From the cell containing the given text, extract its center point as (X, Y) coordinate. 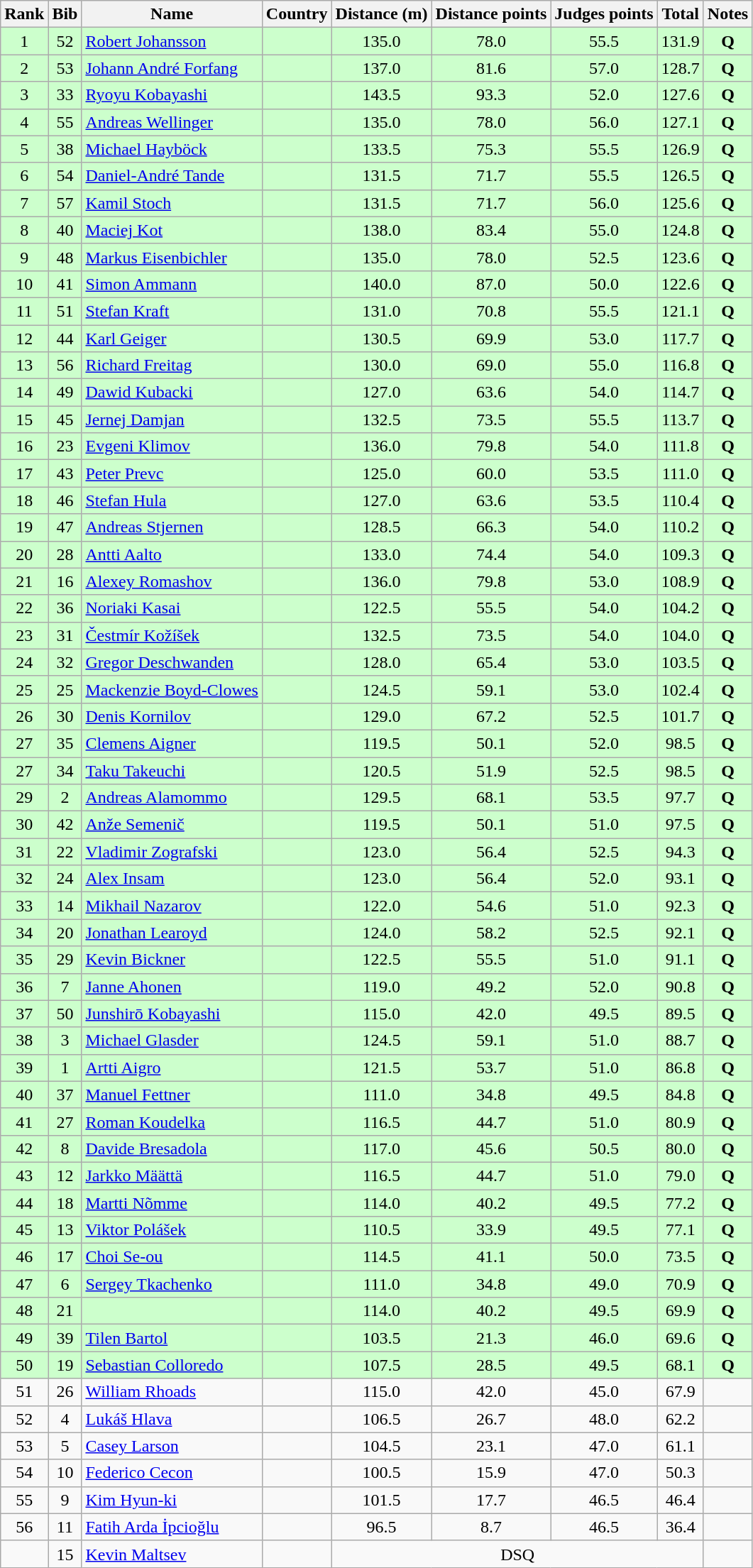
104.0 (680, 635)
54.6 (491, 906)
Distance points (491, 14)
131.0 (382, 311)
Daniel-André Tande (172, 176)
117.0 (382, 1148)
67.9 (680, 1392)
Janne Ahonen (172, 987)
131.9 (680, 41)
Anže Semenič (172, 825)
Lukáš Hlava (172, 1419)
62.2 (680, 1419)
15.9 (491, 1473)
91.1 (680, 960)
143.5 (382, 95)
97.7 (680, 798)
106.5 (382, 1419)
51.9 (491, 770)
Country (297, 14)
77.1 (680, 1230)
Manuel Fettner (172, 1095)
138.0 (382, 230)
114.7 (680, 393)
101.5 (382, 1500)
126.9 (680, 149)
Jernej Damjan (172, 420)
Taku Takeuchi (172, 770)
119.0 (382, 987)
127.6 (680, 95)
DSQ (517, 1554)
49.2 (491, 987)
128.5 (382, 527)
133.5 (382, 149)
57 (65, 203)
81.6 (491, 68)
128.0 (382, 662)
Junshirō Kobayashi (172, 1014)
100.5 (382, 1473)
93.1 (680, 879)
125.6 (680, 203)
Johann André Forfang (172, 68)
101.7 (680, 716)
133.0 (382, 554)
70.8 (491, 311)
92.3 (680, 906)
125.0 (382, 473)
Gregor Deschwanden (172, 662)
Bib (65, 14)
Distance (m) (382, 14)
Kim Hyun-ki (172, 1500)
Stefan Kraft (172, 311)
Choi Se-ou (172, 1257)
61.1 (680, 1446)
58.2 (491, 933)
117.7 (680, 339)
Total (680, 14)
28 (65, 554)
127.1 (680, 122)
Clemens Aigner (172, 743)
110.4 (680, 500)
36.4 (680, 1527)
124.0 (382, 933)
94.3 (680, 852)
129.0 (382, 716)
45.0 (604, 1392)
Jarkko Määttä (172, 1175)
Richard Freitag (172, 366)
Kevin Bickner (172, 960)
Kamil Stoch (172, 203)
88.7 (680, 1041)
67.2 (491, 716)
113.7 (680, 420)
92.1 (680, 933)
126.5 (680, 176)
109.3 (680, 554)
Karl Geiger (172, 339)
96.5 (382, 1527)
137.0 (382, 68)
123.6 (680, 257)
87.0 (491, 284)
8.7 (491, 1527)
69.6 (680, 1338)
129.5 (382, 798)
Ryoyu Kobayashi (172, 95)
Jonathan Learoyd (172, 933)
90.8 (680, 987)
Alexey Romashov (172, 581)
Sergey Tkachenko (172, 1284)
Kevin Maltsev (172, 1554)
Denis Kornilov (172, 716)
Artti Aigro (172, 1068)
48.0 (604, 1419)
121.5 (382, 1068)
Casey Larson (172, 1446)
49.0 (604, 1284)
50.5 (604, 1148)
Andreas Stjernen (172, 527)
122.6 (680, 284)
Fatih Arda İpcioğlu (172, 1527)
Maciej Kot (172, 230)
41.1 (491, 1257)
Alex Insam (172, 879)
80.9 (680, 1122)
Andreas Wellinger (172, 122)
45.6 (491, 1148)
93.3 (491, 95)
111.8 (680, 446)
110.5 (382, 1230)
Notes (727, 14)
Peter Prevc (172, 473)
69.0 (491, 366)
108.9 (680, 581)
Vladimir Zografski (172, 852)
Judges points (604, 14)
23.1 (491, 1446)
75.3 (491, 149)
79.0 (680, 1175)
Markus Eisenbichler (172, 257)
Robert Johansson (172, 41)
66.3 (491, 527)
110.2 (680, 527)
Mackenzie Boyd-Clowes (172, 689)
26.7 (491, 1419)
130.5 (382, 339)
28.5 (491, 1365)
Andreas Alamommo (172, 798)
Sebastian Colloredo (172, 1365)
Federico Cecon (172, 1473)
Evgeni Klimov (172, 446)
114.5 (382, 1257)
Martti Nõmme (172, 1203)
Mikhail Nazarov (172, 906)
86.8 (680, 1068)
107.5 (382, 1365)
97.5 (680, 825)
60.0 (491, 473)
122.0 (382, 906)
Roman Koudelka (172, 1122)
130.0 (382, 366)
116.8 (680, 366)
Tilen Bartol (172, 1338)
65.4 (491, 662)
46.0 (604, 1338)
89.5 (680, 1014)
21.3 (491, 1338)
Rank (24, 14)
Michael Glasder (172, 1041)
124.8 (680, 230)
Michael Hayböck (172, 149)
Čestmír Kožíšek (172, 635)
Noriaki Kasai (172, 608)
Dawid Kubacki (172, 393)
70.9 (680, 1284)
140.0 (382, 284)
84.8 (680, 1095)
120.5 (382, 770)
Viktor Polášek (172, 1230)
46.4 (680, 1500)
Simon Ammann (172, 284)
Antti Aalto (172, 554)
104.5 (382, 1446)
Stefan Hula (172, 500)
Davide Bresadola (172, 1148)
74.4 (491, 554)
53.7 (491, 1068)
57.0 (604, 68)
William Rhoads (172, 1392)
80.0 (680, 1148)
33.9 (491, 1230)
104.2 (680, 608)
83.4 (491, 230)
121.1 (680, 311)
50.3 (680, 1473)
17.7 (491, 1500)
77.2 (680, 1203)
102.4 (680, 689)
128.7 (680, 68)
Name (172, 14)
